Detect which cell encompasses the target text, then output its [x, y] center coordinate. 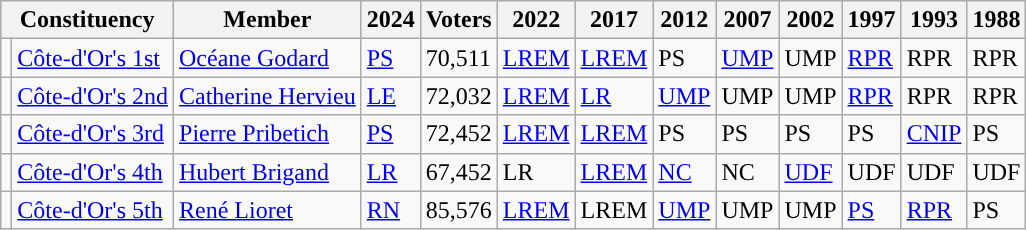
2017 [614, 20]
2002 [810, 20]
Océane Godard [268, 58]
72,452 [458, 134]
Côte-d'Or's 3rd [93, 134]
Côte-d'Or's 5th [93, 210]
Catherine Hervieu [268, 96]
2024 [390, 20]
1988 [996, 20]
2007 [748, 20]
85,576 [458, 210]
1993 [934, 20]
Pierre Pribetich [268, 134]
Côte-d'Or's 1st [93, 58]
2022 [536, 20]
Constituency [88, 20]
2012 [684, 20]
Voters [458, 20]
Hubert Brigand [268, 172]
LE [390, 96]
CNIP [934, 134]
RN [390, 210]
70,511 [458, 58]
72,032 [458, 96]
Member [268, 20]
René Lioret [268, 210]
1997 [872, 20]
Côte-d'Or's 4th [93, 172]
67,452 [458, 172]
Côte-d'Or's 2nd [93, 96]
